Search for the cell housing the specified text and yield its [X, Y] center coordinate. 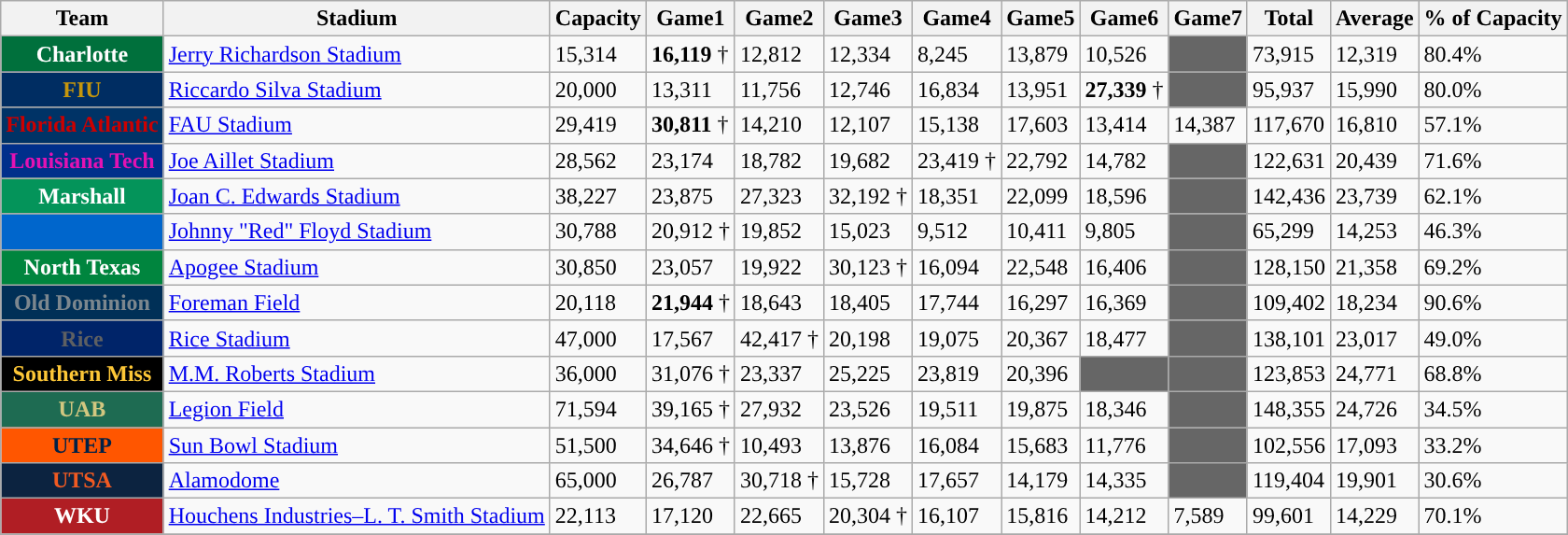
Apogee Stadium [357, 267]
Game3 [868, 19]
16,810 [1374, 125]
18,782 [778, 161]
Game6 [1124, 19]
14,210 [778, 125]
Rice Stadium [357, 338]
23,526 [868, 409]
122,631 [1288, 161]
20,439 [1374, 161]
15,138 [958, 125]
10,493 [778, 445]
Foreman Field [357, 303]
138,101 [1288, 338]
69.2% [1493, 267]
Florida Atlantic [82, 125]
Old Dominion [82, 303]
117,670 [1288, 125]
29,419 [597, 125]
20,367 [1041, 338]
18,477 [1124, 338]
17,093 [1374, 445]
14,782 [1124, 161]
38,227 [597, 196]
109,402 [1288, 303]
North Texas [82, 267]
Louisiana Tech [82, 161]
17,567 [691, 338]
12,334 [868, 54]
Total [1288, 19]
Game5 [1041, 19]
17,120 [691, 516]
Legion Field [357, 409]
15,683 [1041, 445]
26,787 [691, 481]
17,744 [958, 303]
13,311 [691, 90]
62.1% [1493, 196]
30,123 † [868, 267]
15,990 [1374, 90]
102,556 [1288, 445]
13,951 [1041, 90]
99,601 [1288, 516]
33.2% [1493, 445]
8,245 [958, 54]
80.0% [1493, 90]
Game7 [1208, 19]
23,057 [691, 267]
13,879 [1041, 54]
Game2 [778, 19]
12,746 [868, 90]
19,852 [778, 232]
Charlotte [82, 54]
27,323 [778, 196]
142,436 [1288, 196]
14,229 [1374, 516]
12,319 [1374, 54]
49.0% [1493, 338]
Average [1374, 19]
18,234 [1374, 303]
Marshall [82, 196]
42,417 † [778, 338]
16,834 [958, 90]
23,017 [1374, 338]
17,657 [958, 481]
21,944 † [691, 303]
16,084 [958, 445]
24,726 [1374, 409]
14,335 [1124, 481]
148,355 [1288, 409]
15,314 [597, 54]
123,853 [1288, 373]
13,414 [1124, 125]
19,922 [778, 267]
FAU Stadium [357, 125]
20,304 † [868, 516]
80.4% [1493, 54]
15,728 [868, 481]
UTEP [82, 445]
18,643 [778, 303]
71,594 [597, 409]
28,562 [597, 161]
22,099 [1041, 196]
23,337 [778, 373]
19,875 [1041, 409]
65,000 [597, 481]
19,075 [958, 338]
18,346 [1124, 409]
11,756 [778, 90]
23,819 [958, 373]
19,901 [1374, 481]
22,113 [597, 516]
25,225 [868, 373]
24,771 [1374, 373]
36,000 [597, 373]
10,526 [1124, 54]
Jerry Richardson Stadium [357, 54]
Johnny "Red" Floyd Stadium [357, 232]
Joe Aillet Stadium [357, 161]
9,805 [1124, 232]
22,665 [778, 516]
UAB [82, 409]
22,792 [1041, 161]
68.8% [1493, 373]
Joan C. Edwards Stadium [357, 196]
20,396 [1041, 373]
12,812 [778, 54]
Rice [82, 338]
22,548 [1041, 267]
16,107 [958, 516]
M.M. Roberts Stadium [357, 373]
30,788 [597, 232]
30,718 † [778, 481]
27,339 † [1124, 90]
32,192 † [868, 196]
Houchens Industries–L. T. Smith Stadium [357, 516]
31,076 † [691, 373]
14,387 [1208, 125]
Team [82, 19]
21,358 [1374, 267]
UTSA [82, 481]
20,198 [868, 338]
23,739 [1374, 196]
9,512 [958, 232]
95,937 [1288, 90]
73,915 [1288, 54]
27,932 [778, 409]
46.3% [1493, 232]
Capacity [597, 19]
18,351 [958, 196]
10,411 [1041, 232]
20,000 [597, 90]
71.6% [1493, 161]
90.6% [1493, 303]
51,500 [597, 445]
18,405 [868, 303]
16,119 † [691, 54]
30,811 † [691, 125]
11,776 [1124, 445]
39,165 † [691, 409]
WKU [82, 516]
18,596 [1124, 196]
119,404 [1288, 481]
% of Capacity [1493, 19]
14,179 [1041, 481]
17,603 [1041, 125]
7,589 [1208, 516]
23,419 † [958, 161]
15,023 [868, 232]
13,876 [868, 445]
Riccardo Silva Stadium [357, 90]
34.5% [1493, 409]
FIU [82, 90]
23,174 [691, 161]
65,299 [1288, 232]
16,369 [1124, 303]
34,646 † [691, 445]
19,511 [958, 409]
12,107 [868, 125]
Alamodome [357, 481]
20,912 † [691, 232]
30,850 [597, 267]
128,150 [1288, 267]
14,253 [1374, 232]
Sun Bowl Stadium [357, 445]
15,816 [1041, 516]
70.1% [1493, 516]
14,212 [1124, 516]
19,682 [868, 161]
23,875 [691, 196]
20,118 [597, 303]
30.6% [1493, 481]
Game1 [691, 19]
16,094 [958, 267]
Southern Miss [82, 373]
16,297 [1041, 303]
47,000 [597, 338]
Game4 [958, 19]
Stadium [357, 19]
57.1% [1493, 125]
16,406 [1124, 267]
